Detect which cell encompasses the target text, then output its (x, y) center coordinate. 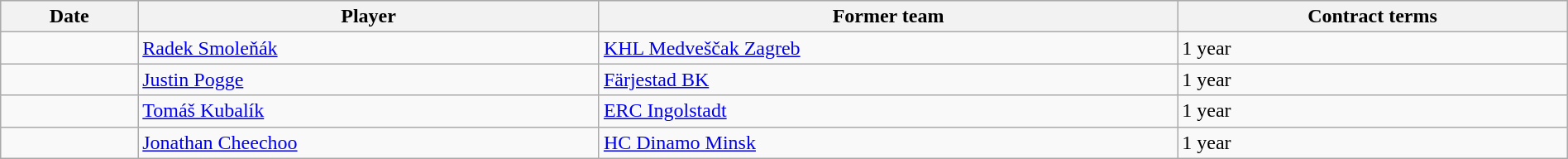
Contract terms (1373, 17)
Jonathan Cheechoo (369, 142)
Radek Smoleňák (369, 48)
Justin Pogge (369, 79)
Tomáš Kubalík (369, 111)
KHL Medveščak Zagreb (888, 48)
HC Dinamo Minsk (888, 142)
Date (69, 17)
Former team (888, 17)
ERC Ingolstadt (888, 111)
Player (369, 17)
Färjestad BK (888, 79)
